Return the [x, y] coordinate for the center point of the cell that contains the specified text.  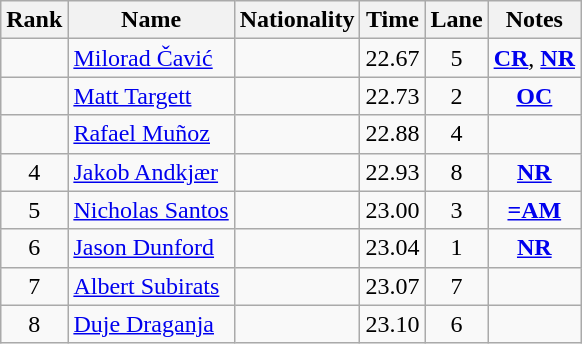
1 [456, 248]
CR, NR [534, 58]
Milorad Čavić [151, 58]
Nicholas Santos [151, 210]
Time [392, 20]
Notes [534, 20]
Rafael Muñoz [151, 134]
Lane [456, 20]
22.73 [392, 96]
23.00 [392, 210]
Albert Subirats [151, 286]
22.88 [392, 134]
Rank [34, 20]
22.67 [392, 58]
Jason Dunford [151, 248]
Jakob Andkjær [151, 172]
Matt Targett [151, 96]
Nationality [297, 20]
23.07 [392, 286]
23.04 [392, 248]
3 [456, 210]
OC [534, 96]
Name [151, 20]
=AM [534, 210]
23.10 [392, 324]
22.93 [392, 172]
2 [456, 96]
Duje Draganja [151, 324]
